Extract the (X, Y) coordinate from the center of the cell holding the provided text.  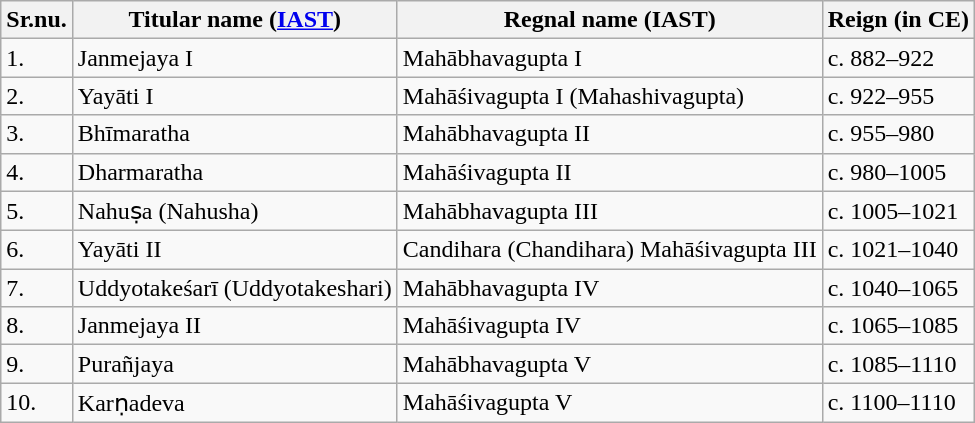
Uddyotakeśarī (Uddyotakeshari) (234, 288)
6. (37, 250)
Mahābhavagupta II (610, 134)
c. 980–1005 (898, 172)
Sr.nu. (37, 20)
Mahāśivagupta II (610, 172)
c. 955–980 (898, 134)
c. 882–922 (898, 58)
Mahāśivagupta V (610, 403)
c. 1021–1040 (898, 250)
Dharmaratha (234, 172)
Karṇadeva (234, 403)
Bhīmaratha (234, 134)
Janmejaya II (234, 326)
Purañjaya (234, 364)
Mahābhavagupta V (610, 364)
Mahābhavagupta IV (610, 288)
Reign (in CE) (898, 20)
Mahābhavagupta I (610, 58)
Yayāti I (234, 96)
3. (37, 134)
8. (37, 326)
Candihara (Chandihara) Mahāśivagupta III (610, 250)
4. (37, 172)
1. (37, 58)
c. 1085–1110 (898, 364)
Mahāśivagupta IV (610, 326)
9. (37, 364)
c. 1005–1021 (898, 211)
Mahābhavagupta III (610, 211)
c. 1100–1110 (898, 403)
Titular name (IAST) (234, 20)
2. (37, 96)
7. (37, 288)
5. (37, 211)
Yayāti II (234, 250)
10. (37, 403)
Regnal name (IAST) (610, 20)
Nahuṣa (Nahusha) (234, 211)
c. 1065–1085 (898, 326)
c. 1040–1065 (898, 288)
Janmejaya I (234, 58)
c. 922–955 (898, 96)
Mahāśivagupta I (Mahashivagupta) (610, 96)
